Output the (x, y) coordinate of the center of the cell containing the given text.  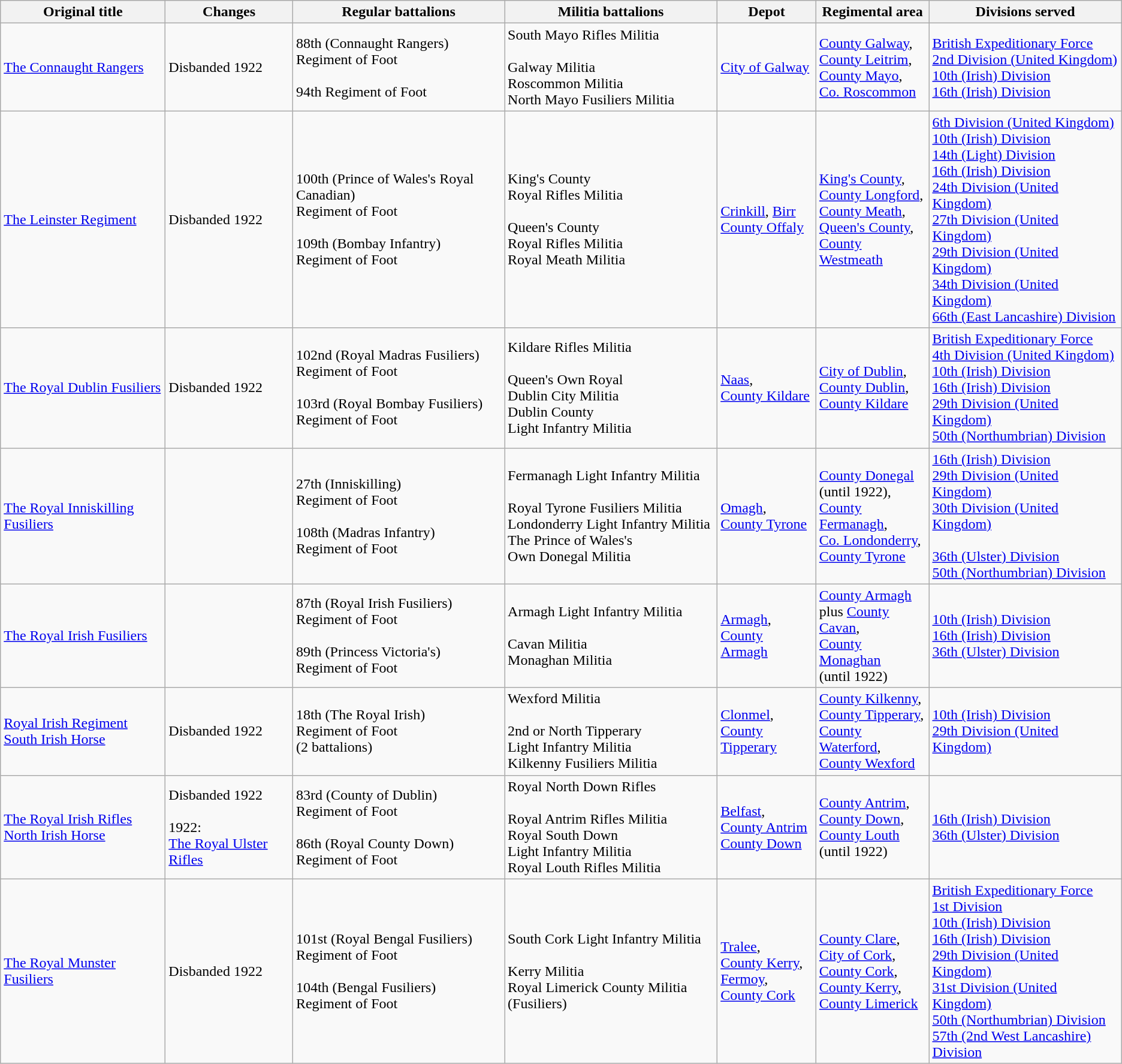
The Royal Irish Rifles North Irish Horse (83, 827)
87th (Royal Irish Fusiliers) Regiment of Foot89th (Princess Victoria's) Regiment of Foot (398, 635)
City of Galway (767, 67)
County Antrim, County Down, County Louth (until 1922) (873, 827)
10th (Irish) Division 16th (Irish) Division 36th (Ulster) Division (1025, 635)
The Connaught Rangers (83, 67)
South Mayo Rifles MilitiaGalway Militia Roscommon Militia North Mayo Fusiliers Militia (611, 67)
The Royal Dublin Fusiliers (83, 388)
Regimental area (873, 12)
102nd (Royal Madras Fusiliers) Regiment of Foot103rd (Royal Bombay Fusiliers) Regiment of Foot (398, 388)
County Donegal (until 1922), County Fermanagh, Co. Londonderry, County Tyrone (873, 516)
Armagh, County Armagh (767, 635)
16th (Irish) Division 36th (Ulster) Division (1025, 827)
Royal Irish RegimentSouth Irish Horse (83, 731)
The Royal Irish Fusiliers (83, 635)
South Cork Light Infantry MilitiaKerry Militia Royal Limerick County Militia (Fusiliers) (611, 971)
Depot (767, 12)
British Expeditionary Force 2nd Division (United Kingdom) 10th (Irish) Division 16th (Irish) Division (1025, 67)
Regular battalions (398, 12)
Armagh Light Infantry MilitiaCavan Militia Monaghan Militia (611, 635)
16th (Irish) Division 29th Division (United Kingdom) 30th Division (United Kingdom) 36th (Ulster) Division 50th (Northumbrian) Division (1025, 516)
Militia battalions (611, 12)
County Kilkenny, County Tipperary, County Waterford, County Wexford (873, 731)
18th (The Royal Irish) Regiment of Foot (2 battalions) (398, 731)
10th (Irish) Division 29th Division (United Kingdom) (1025, 731)
88th (Connaught Rangers) Regiment of Foot94th Regiment of Foot (398, 67)
King's County Royal Rifles MilitiaQueen's County Royal Rifles Militia Royal Meath Militia (611, 219)
County Armagh plus County Cavan, County Monaghan (until 1922) (873, 635)
Clonmel, County Tipperary (767, 731)
City of Dublin, County Dublin, County Kildare (873, 388)
Crinkill, Birr County Offaly (767, 219)
The Leinster Regiment (83, 219)
27th (Inniskilling) Regiment of Foot108th (Madras Infantry) Regiment of Foot (398, 516)
Naas, County Kildare (767, 388)
The Royal Munster Fusiliers (83, 971)
Omagh, County Tyrone (767, 516)
83rd (County of Dublin) Regiment of Foot86th (Royal County Down) Regiment of Foot (398, 827)
Disbanded 19221922: The Royal Ulster Rifles (229, 827)
The Royal Inniskilling Fusiliers (83, 516)
100th (Prince of Wales's Royal Canadian) Regiment of Foot109th (Bombay Infantry) Regiment of Foot (398, 219)
Royal North Down RiflesRoyal Antrim Rifles Militia Royal South Down Light Infantry Militia Royal Louth Rifles Militia (611, 827)
Fermanagh Light Infantry MilitiaRoyal Tyrone Fusiliers Militia Londonderry Light Infantry Militia The Prince of Wales's Own Donegal Militia (611, 516)
Tralee, County Kerry, Fermoy, County Cork (767, 971)
101st (Royal Bengal Fusiliers) Regiment of Foot104th (Bengal Fusiliers) Regiment of Foot (398, 971)
Kildare Rifles MilitiaQueen's Own Royal Dublin City Militia Dublin County Light Infantry Militia (611, 388)
King's County, County Longford, County Meath, Queen's County, County Westmeath (873, 219)
Original title (83, 12)
Belfast, County Antrim County Down (767, 827)
Changes (229, 12)
Wexford Militia2nd or North Tipperary Light Infantry Militia Kilkenny Fusiliers Militia (611, 731)
Divisions served (1025, 12)
County Galway,County Leitrim,County Mayo,Co. Roscommon (873, 67)
County Clare, City of Cork, County Cork, County Kerry, County Limerick (873, 971)
